Search for the cell housing the specified text and yield its [x, y] center coordinate. 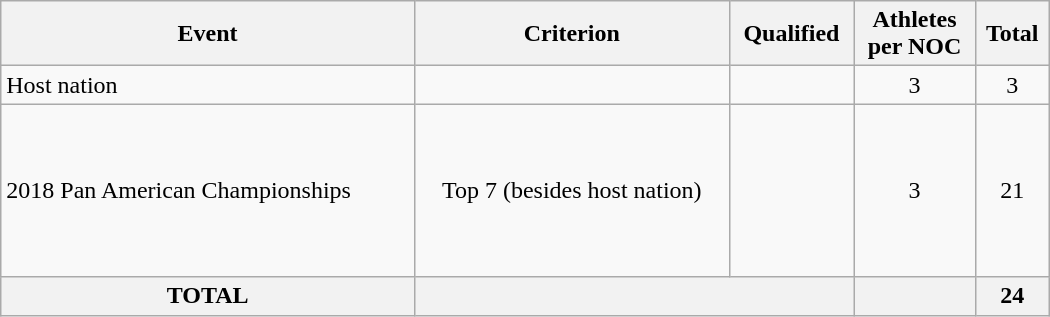
TOTAL [208, 296]
24 [1012, 296]
Criterion [572, 34]
Qualified [792, 34]
21 [1012, 190]
Event [208, 34]
Host nation [208, 85]
2018 Pan American Championships [208, 190]
Athletes per NOC [915, 34]
Top 7 (besides host nation) [572, 190]
Total [1012, 34]
